For the text-containing cell, return its midpoint in (x, y) coordinate format. 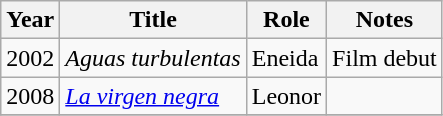
La virgen negra (153, 96)
Film debut (385, 58)
2008 (30, 96)
Role (286, 20)
2002 (30, 58)
Leonor (286, 96)
Aguas turbulentas (153, 58)
Title (153, 20)
Notes (385, 20)
Year (30, 20)
Eneida (286, 58)
